Scan for the cell matching the given text and deliver its [X, Y] coordinate at center. 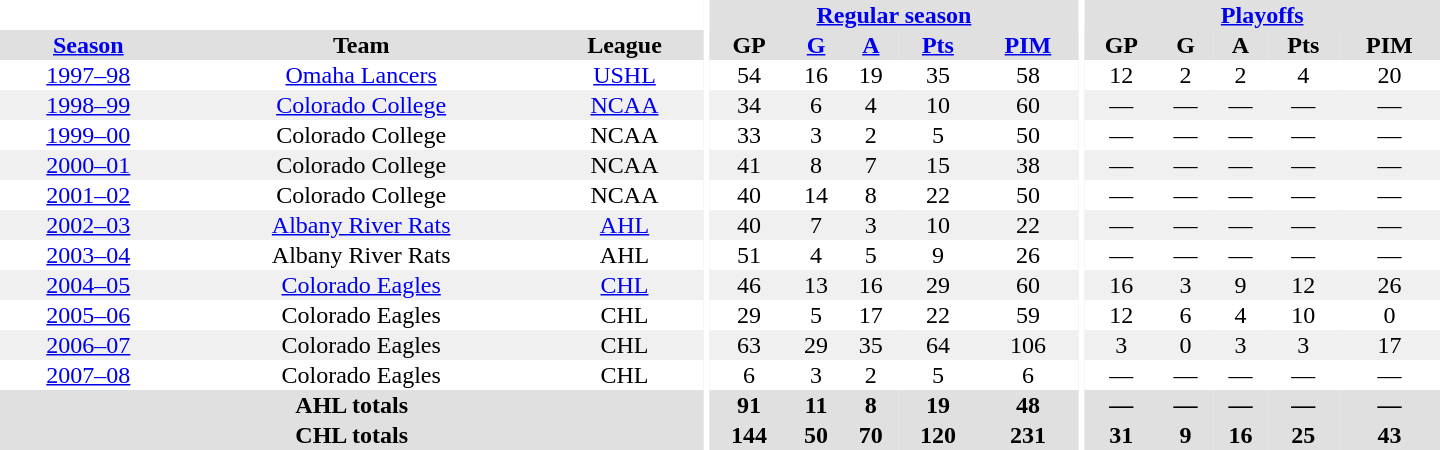
1999–00 [88, 135]
59 [1028, 315]
Regular season [894, 15]
2006–07 [88, 345]
48 [1028, 405]
25 [1304, 435]
43 [1390, 435]
144 [748, 435]
1998–99 [88, 105]
41 [748, 165]
2004–05 [88, 285]
2003–04 [88, 255]
League [625, 45]
51 [748, 255]
20 [1390, 75]
Playoffs [1262, 15]
CHL totals [352, 435]
AHL totals [352, 405]
33 [748, 135]
Team [362, 45]
2005–06 [88, 315]
46 [748, 285]
15 [938, 165]
13 [816, 285]
USHL [625, 75]
Omaha Lancers [362, 75]
31 [1121, 435]
2002–03 [88, 225]
120 [938, 435]
2000–01 [88, 165]
70 [870, 435]
2007–08 [88, 375]
91 [748, 405]
231 [1028, 435]
1997–98 [88, 75]
54 [748, 75]
106 [1028, 345]
11 [816, 405]
58 [1028, 75]
2001–02 [88, 195]
34 [748, 105]
14 [816, 195]
Season [88, 45]
38 [1028, 165]
63 [748, 345]
64 [938, 345]
